Extract the (x, y) coordinate from the center of the cell holding the provided text.  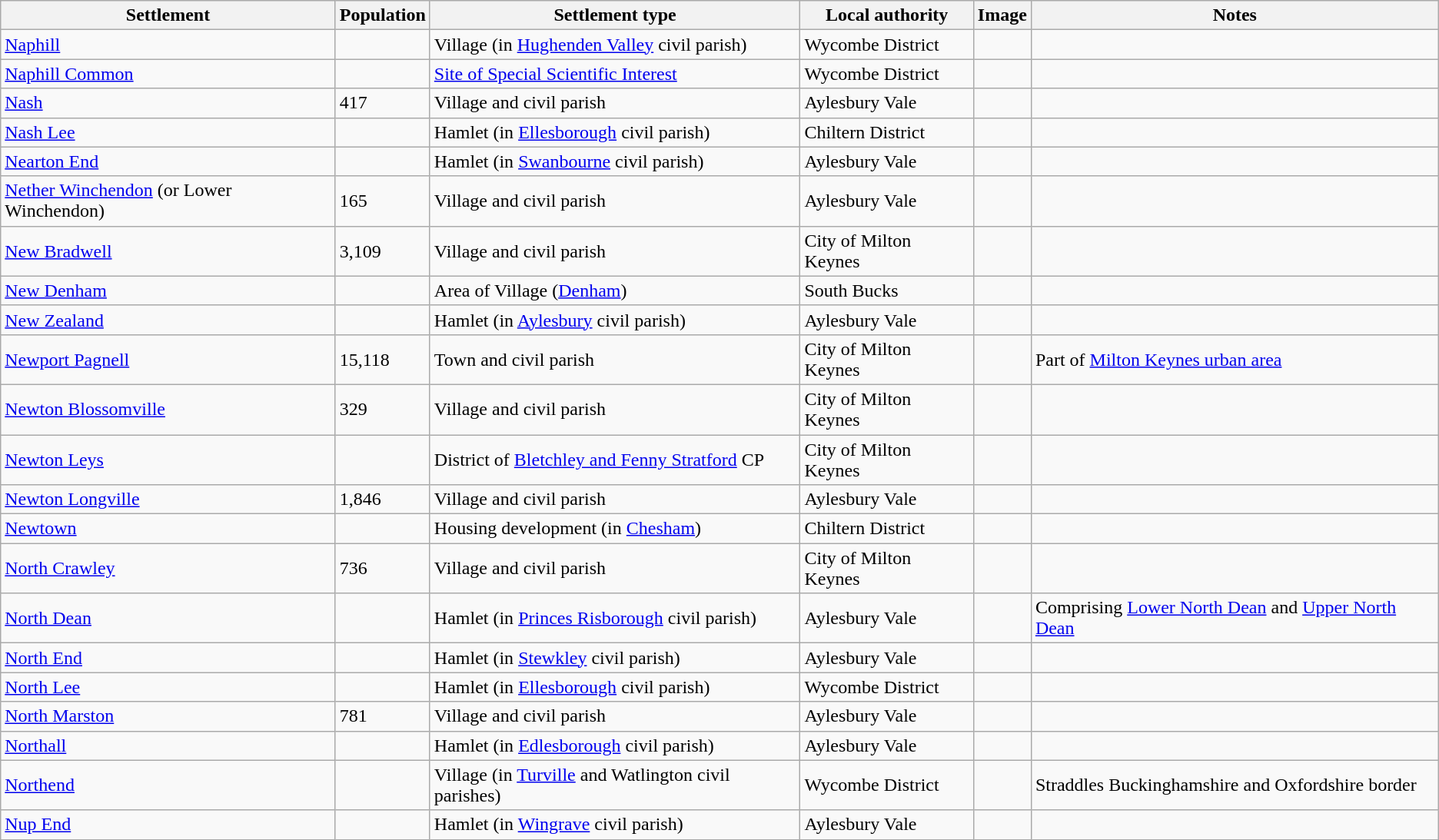
Nash (168, 103)
District of Bletchley and Fenny Stratford CP (615, 460)
15,118 (383, 360)
Settlement type (615, 15)
Newtown (168, 529)
Hamlet (in Aylesbury civil parish) (615, 320)
New Bradwell (168, 251)
1,846 (383, 500)
Town and civil parish (615, 360)
Hamlet (in Edlesborough civil parish) (615, 745)
North Lee (168, 687)
Nearton End (168, 161)
3,109 (383, 251)
Population (383, 15)
Hamlet (in Princes Risborough civil parish) (615, 618)
Newton Leys (168, 460)
Housing development (in Chesham) (615, 529)
New Zealand (168, 320)
Hamlet (in Wingrave civil parish) (615, 825)
Nup End (168, 825)
Site of Special Scientific Interest (615, 74)
Newton Blossomville (168, 409)
Newport Pagnell (168, 360)
Northend (168, 785)
North End (168, 658)
New Denham (168, 291)
417 (383, 103)
781 (383, 716)
North Crawley (168, 569)
165 (383, 201)
736 (383, 569)
Hamlet (in Stewkley civil parish) (615, 658)
329 (383, 409)
Naphill (168, 45)
Nash Lee (168, 132)
Area of Village (Denham) (615, 291)
Newton Longville (168, 500)
Local authority (887, 15)
Hamlet (in Swanbourne civil parish) (615, 161)
Comprising Lower North Dean and Upper North Dean (1235, 618)
Straddles Buckinghamshire and Oxfordshire border (1235, 785)
North Dean (168, 618)
Village (in Turville and Watlington civil parishes) (615, 785)
Part of Milton Keynes urban area (1235, 360)
Image (1002, 15)
Notes (1235, 15)
Nether Winchendon (or Lower Winchendon) (168, 201)
Settlement (168, 15)
South Bucks (887, 291)
Northall (168, 745)
Naphill Common (168, 74)
North Marston (168, 716)
Village (in Hughenden Valley civil parish) (615, 45)
